Provide the [X, Y] coordinate of the cell's center where the given text is located.  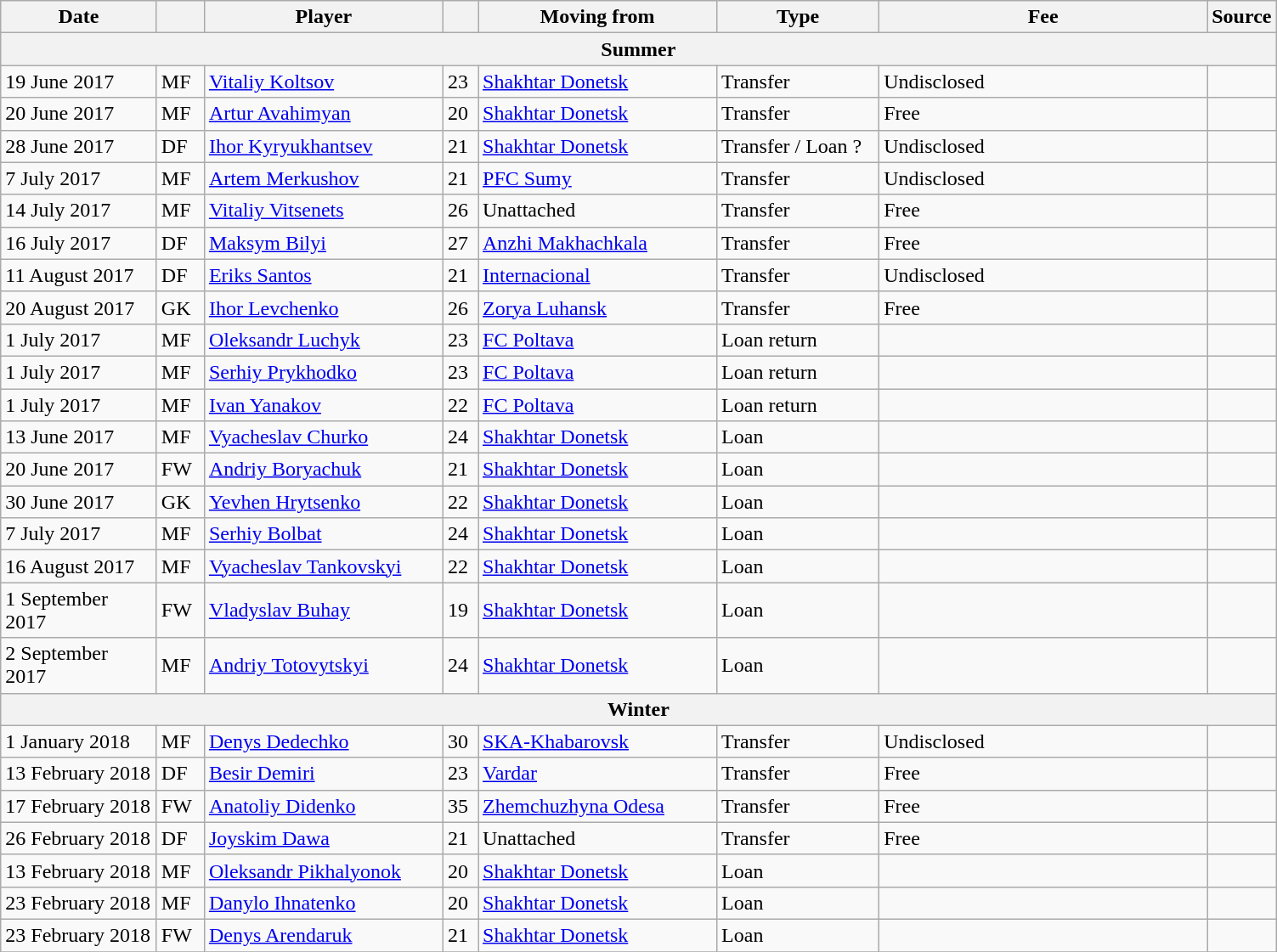
Anzhi Makhachkala [596, 243]
Serhiy Prykhodko [323, 372]
Moving from [596, 17]
Zorya Luhansk [596, 307]
19 [461, 610]
Eriks Santos [323, 275]
Player [323, 17]
Serhiy Bolbat [323, 534]
11 August 2017 [79, 275]
Fee [1043, 17]
Anatoliy Didenko [323, 806]
28 June 2017 [79, 146]
Source [1242, 17]
35 [461, 806]
Internacional [596, 275]
Danylo Ihnatenko [323, 903]
13 June 2017 [79, 437]
Denys Dedechko [323, 741]
Type [799, 17]
Winter [639, 709]
30 [461, 741]
30 June 2017 [79, 502]
19 June 2017 [79, 82]
Joyskim Dawa [323, 838]
PFC Sumy [596, 178]
Ihor Kyryukhantsev [323, 146]
Vyacheslav Tankovskyi [323, 566]
Vitaliy Koltsov [323, 82]
Summer [639, 49]
Besir Demiri [323, 774]
Zhemchuzhyna Odesa [596, 806]
Ihor Levchenko [323, 307]
Vladyslav Buhay [323, 610]
Artur Avahimyan [323, 114]
Yevhen Hrytsenko [323, 502]
1 January 2018 [79, 741]
Oleksandr Pikhalyonok [323, 870]
Andriy Boryachuk [323, 470]
Transfer / Loan ? [799, 146]
2 September 2017 [79, 666]
16 July 2017 [79, 243]
Vardar [596, 774]
Denys Arendaruk [323, 935]
Date [79, 17]
27 [461, 243]
17 February 2018 [79, 806]
16 August 2017 [79, 566]
Vitaliy Vitsenets [323, 211]
26 February 2018 [79, 838]
20 August 2017 [79, 307]
1 September 2017 [79, 610]
Ivan Yanakov [323, 405]
Artem Merkushov [323, 178]
Andriy Totovytskyi [323, 666]
SKA-Khabarovsk [596, 741]
14 July 2017 [79, 211]
Vyacheslav Churko [323, 437]
Oleksandr Luchyk [323, 340]
Maksym Bilyi [323, 243]
